Locate the cell with the specified text and output its [x, y] center coordinate. 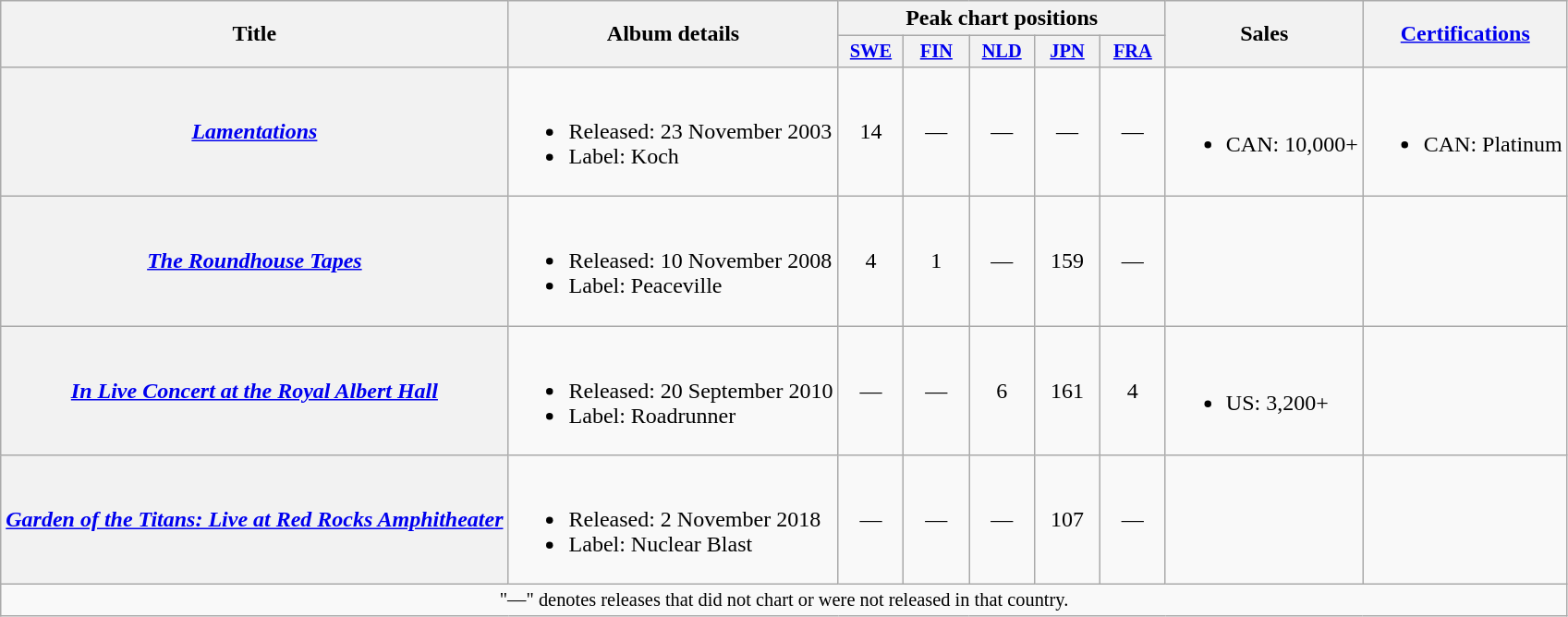
14 [870, 131]
Certifications [1465, 34]
FRA [1133, 52]
Sales [1264, 34]
US: 3,200+ [1264, 391]
107 [1068, 520]
1 [937, 261]
Released: 2 November 2018Label: Nuclear Blast [673, 520]
Released: 23 November 2003Label: Koch [673, 131]
"—" denotes releases that did not chart or were not released in that country. [784, 600]
The Roundhouse Tapes [255, 261]
Released: 10 November 2008Label: Peaceville [673, 261]
6 [1002, 391]
FIN [937, 52]
161 [1068, 391]
Released: 20 September 2010Label: Roadrunner [673, 391]
Garden of the Titans: Live at Red Rocks Amphitheater [255, 520]
JPN [1068, 52]
159 [1068, 261]
Title [255, 34]
Lamentations [255, 131]
Album details [673, 34]
NLD [1002, 52]
Peak chart positions [1002, 18]
In Live Concert at the Royal Albert Hall [255, 391]
SWE [870, 52]
CAN: Platinum [1465, 131]
CAN: 10,000+ [1264, 131]
